Output the [x, y] coordinate of the center of the cell containing the given text.  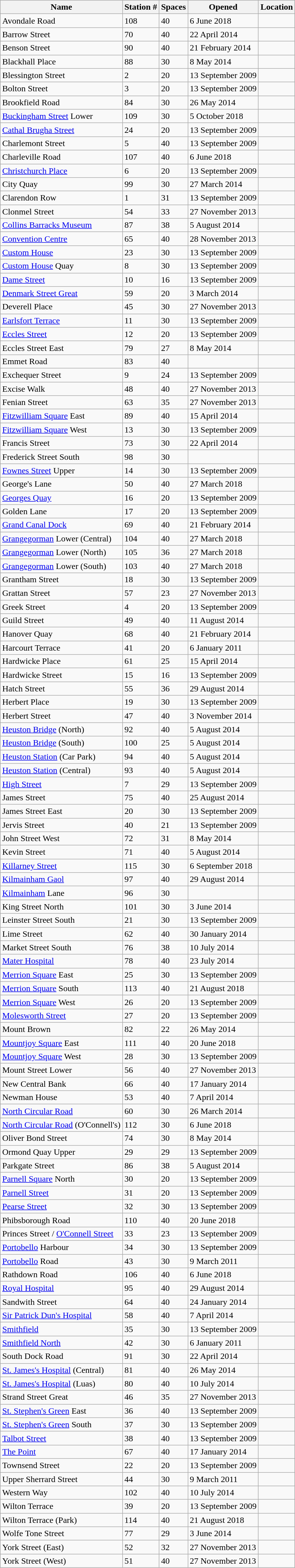
Heuston Bridge (South) [62, 743]
Earlsfort Terrace [62, 320]
74 [141, 1138]
Herbert Place [62, 702]
Talbot Street [62, 1438]
114 [141, 1520]
73 [141, 443]
Denmark Street Great [62, 293]
Killarney Street [62, 866]
Charleville Road [62, 157]
Portobello Harbour [62, 1247]
66 [141, 1084]
Fitzwilliam Square West [62, 430]
Parkgate Street [62, 1166]
12 [141, 334]
Fownes Street Upper [62, 471]
Heuston Bridge (North) [62, 729]
113 [141, 988]
Mountjoy Square East [62, 1043]
15 [141, 675]
Lime Street [62, 934]
30 January 2014 [223, 934]
Heuston Station (Car Park) [62, 757]
97 [141, 879]
45 [141, 307]
Fitzwilliam Square East [62, 416]
Rathdown Road [62, 1275]
49 [141, 621]
6 [141, 171]
Kilmainham Gaol [62, 879]
14 [141, 471]
Western Way [62, 1493]
42 [141, 1343]
80 [141, 1384]
26 March 2014 [223, 1111]
82 [141, 1029]
Collins Barracks Museum [62, 225]
Upper Sherrard Street [62, 1479]
27 March 2014 [223, 184]
Harcourt Terrace [62, 648]
102 [141, 1493]
Bolton Street [62, 89]
Guild Street [62, 621]
Frederick Street South [62, 457]
Oliver Bond Street [62, 1138]
Station # [141, 7]
Sir Patrick Dun's Hospital [62, 1316]
90 [141, 48]
101 [141, 907]
North Circular Road [62, 1111]
Strand Street Great [62, 1397]
Blessington Street [62, 75]
Mater Hospital [62, 961]
The Point [62, 1452]
North Circular Road (O'Connell's) [62, 1125]
83 [141, 361]
Merrion Square East [62, 975]
60 [141, 1111]
Deverell Place [62, 307]
Excise Walk [62, 389]
28 [141, 1057]
65 [141, 239]
11 [141, 320]
67 [141, 1452]
106 [141, 1275]
57 [141, 593]
Custom House Quay [62, 266]
Francis Street [62, 443]
Hatch Street [62, 689]
Benson Street [62, 48]
Hardwicke Street [62, 675]
Brookfield Road [62, 102]
Sandwith Street [62, 1302]
87 [141, 225]
24 January 2014 [223, 1302]
Newman House [62, 1097]
18 [141, 579]
84 [141, 102]
44 [141, 1479]
47 [141, 716]
High Street [62, 784]
94 [141, 757]
89 [141, 416]
37 [141, 1424]
James Street East [62, 811]
Royal Hospital [62, 1288]
Grand Canal Dock [62, 525]
51 [141, 1561]
108 [141, 21]
Christchurch Place [62, 171]
112 [141, 1125]
Merrion Square South [62, 988]
81 [141, 1370]
61 [141, 661]
Charlemont Street [62, 143]
Eccles Street [62, 334]
109 [141, 116]
Opened [223, 7]
Custom House [62, 252]
Fenian Street [62, 402]
Portobello Road [62, 1261]
Mountjoy Square West [62, 1057]
11 August 2014 [223, 621]
Pearse Street [62, 1206]
76 [141, 947]
Grantham Street [62, 579]
17 [141, 511]
98 [141, 457]
8 [141, 266]
Parnell Square North [62, 1179]
53 [141, 1097]
3 November 2014 [223, 716]
70 [141, 34]
107 [141, 157]
100 [141, 743]
Merrion Square West [62, 1002]
103 [141, 566]
19 [141, 702]
5 [141, 143]
Buckingham Street Lower [62, 116]
Heuston Station (Central) [62, 770]
Avondale Road [62, 21]
Emmet Road [62, 361]
41 [141, 648]
25 August 2014 [223, 797]
King Street North [62, 907]
115 [141, 866]
St. Stephen's Green South [62, 1424]
Mount Brown [62, 1029]
Eccles Street East [62, 348]
Exchequer Street [62, 375]
64 [141, 1302]
86 [141, 1166]
Parnell Street [62, 1193]
95 [141, 1288]
Ormond Quay Upper [62, 1152]
Location [277, 7]
9 [141, 375]
91 [141, 1356]
1 [141, 198]
York Street (East) [62, 1547]
Kevin Street [62, 852]
Georges Quay [62, 498]
Smithfield North [62, 1343]
Cathal Brugha Street [62, 130]
Hardwicke Place [62, 661]
77 [141, 1534]
28 November 2013 [223, 239]
Leinster Street South [62, 920]
5 October 2018 [223, 116]
59 [141, 293]
56 [141, 1070]
Barrow Street [62, 34]
George's Lane [62, 484]
James Street [62, 797]
72 [141, 839]
Phibsborough Road [62, 1220]
13 [141, 430]
110 [141, 1220]
75 [141, 797]
St. James's Hospital (Central) [62, 1370]
96 [141, 893]
6 September 2018 [223, 866]
Clonmel Street [62, 212]
Grangegorman Lower (Central) [62, 539]
St. Stephen's Green East [62, 1411]
Golden Lane [62, 511]
John Street West [62, 839]
79 [141, 348]
City Quay [62, 184]
26 [141, 1002]
68 [141, 634]
39 [141, 1506]
Grangegorman Lower (South) [62, 566]
43 [141, 1261]
Dame Street [62, 280]
Princes Street / O'Connell Street [62, 1234]
Hanover Quay [62, 634]
Spaces [173, 7]
Wolfe Tone Street [62, 1534]
46 [141, 1397]
York Street (West) [62, 1561]
Blackhall Place [62, 62]
South Dock Road [62, 1356]
Greek Street [62, 607]
104 [141, 539]
10 [141, 280]
54 [141, 212]
Wilton Terrace [62, 1506]
58 [141, 1316]
78 [141, 961]
Jervis Street [62, 825]
50 [141, 484]
Grattan Street [62, 593]
Wilton Terrace (Park) [62, 1520]
48 [141, 389]
3 [141, 89]
Molesworth Street [62, 1015]
34 [141, 1247]
Herbert Street [62, 716]
92 [141, 729]
Smithfield [62, 1329]
Clarendon Row [62, 198]
New Central Bank [62, 1084]
Kilmainham Lane [62, 893]
Grangegorman Lower (North) [62, 552]
52 [141, 1547]
Market Street South [62, 947]
Convention Centre [62, 239]
105 [141, 552]
55 [141, 689]
7 [141, 784]
71 [141, 852]
3 March 2014 [223, 293]
63 [141, 402]
62 [141, 934]
Mount Street Lower [62, 1070]
99 [141, 184]
St. James's Hospital (Luas) [62, 1384]
4 [141, 607]
Name [62, 7]
93 [141, 770]
111 [141, 1043]
Townsend Street [62, 1465]
23 July 2014 [223, 961]
88 [141, 62]
2 [141, 75]
69 [141, 525]
